Search for the cell housing the specified text and yield its (X, Y) center coordinate. 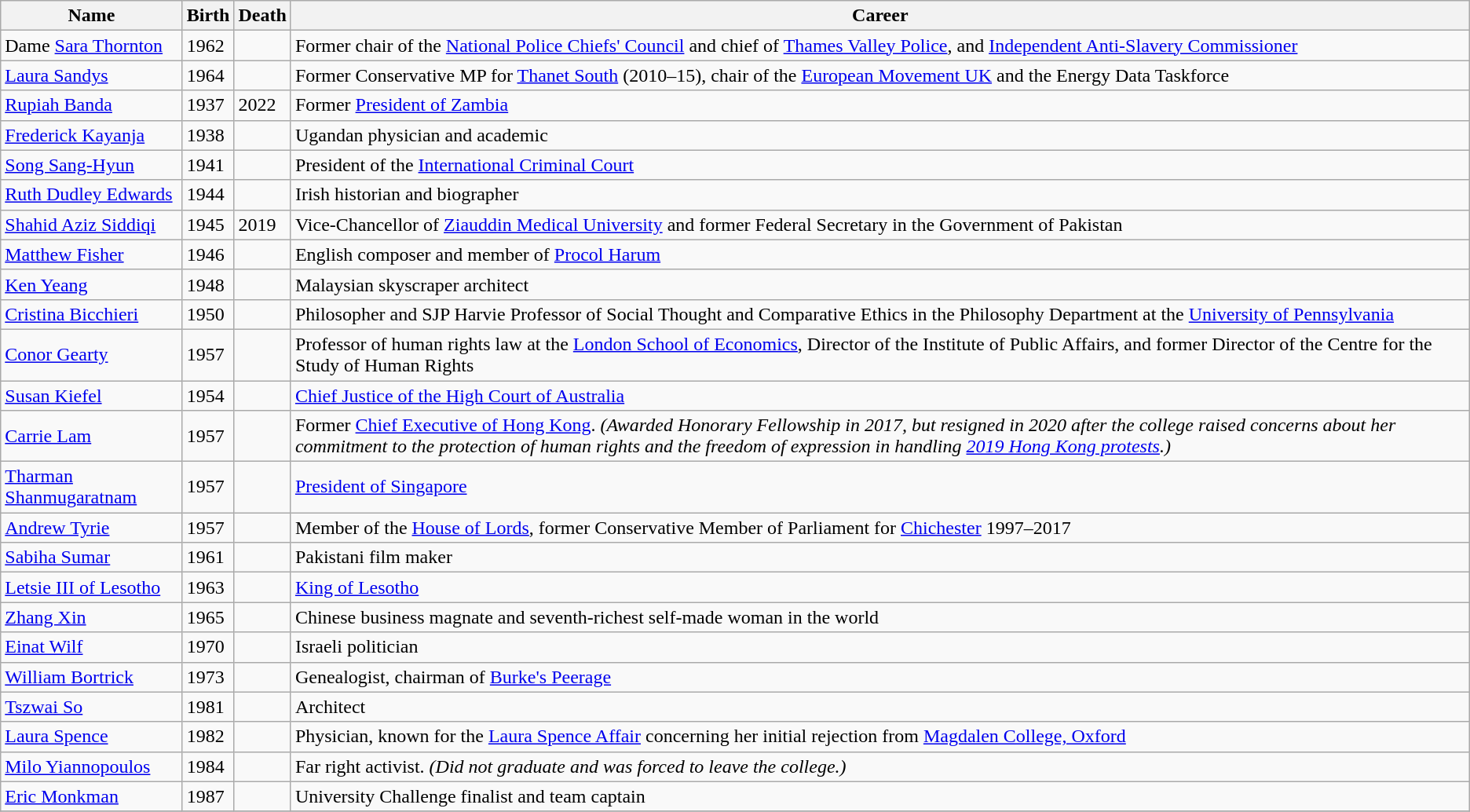
Eric Monkman (91, 796)
Former chair of the National Police Chiefs' Council and chief of Thames Valley Police, and Independent Anti-Slavery Commissioner (879, 46)
Former Conservative MP for Thanet South (2010–15), chair of the European Movement UK and the Energy Data Taskforce (879, 75)
President of the International Criminal Court (879, 165)
University Challenge finalist and team captain (879, 796)
1937 (208, 105)
Malaysian skyscraper architect (879, 284)
1963 (208, 587)
Chinese business magnate and seventh-richest self-made woman in the world (879, 617)
Career (879, 16)
1946 (208, 254)
Rupiah Banda (91, 105)
Ruth Dudley Edwards (91, 195)
Carrie Lam (91, 437)
William Bortrick (91, 677)
Conor Gearty (91, 355)
Death (262, 16)
1954 (208, 395)
Laura Sandys (91, 75)
2019 (262, 225)
Architect (879, 707)
Song Sang-Hyun (91, 165)
Genealogist, chairman of Burke's Peerage (879, 677)
Sabiha Sumar (91, 558)
1965 (208, 617)
1970 (208, 647)
Former President of Zambia (879, 105)
1984 (208, 766)
King of Lesotho (879, 587)
Einat Wilf (91, 647)
English composer and member of Procol Harum (879, 254)
Milo Yiannopoulos (91, 766)
1938 (208, 135)
Susan Kiefel (91, 395)
1950 (208, 314)
Andrew Tyrie (91, 528)
1944 (208, 195)
Matthew Fisher (91, 254)
Tharman Shanmugaratnam (91, 487)
Physician, known for the Laura Spence Affair concerning her initial rejection from Magdalen College, Oxford (879, 737)
Dame Sara Thornton (91, 46)
President of Singapore (879, 487)
Chief Justice of the High Court of Australia (879, 395)
1948 (208, 284)
1941 (208, 165)
Cristina Bicchieri (91, 314)
Pakistani film maker (879, 558)
Frederick Kayanja (91, 135)
1961 (208, 558)
1973 (208, 677)
Ken Yeang (91, 284)
Israeli politician (879, 647)
Zhang Xin (91, 617)
Ugandan physician and academic (879, 135)
1962 (208, 46)
Letsie III of Lesotho (91, 587)
Birth (208, 16)
Irish historian and biographer (879, 195)
Tszwai So (91, 707)
Shahid Aziz Siddiqi (91, 225)
Name (91, 16)
Vice-Chancellor of Ziauddin Medical University and former Federal Secretary in the Government of Pakistan (879, 225)
Member of the House of Lords, former Conservative Member of Parliament for Chichester 1997–2017 (879, 528)
1945 (208, 225)
Philosopher and SJP Harvie Professor of Social Thought and Comparative Ethics in the Philosophy Department at the University of Pennsylvania (879, 314)
Laura Spence (91, 737)
1981 (208, 707)
Far right activist. (Did not graduate and was forced to leave the college.) (879, 766)
1964 (208, 75)
1987 (208, 796)
1982 (208, 737)
2022 (262, 105)
